Locate the cell with the specified text and output its [X, Y] center coordinate. 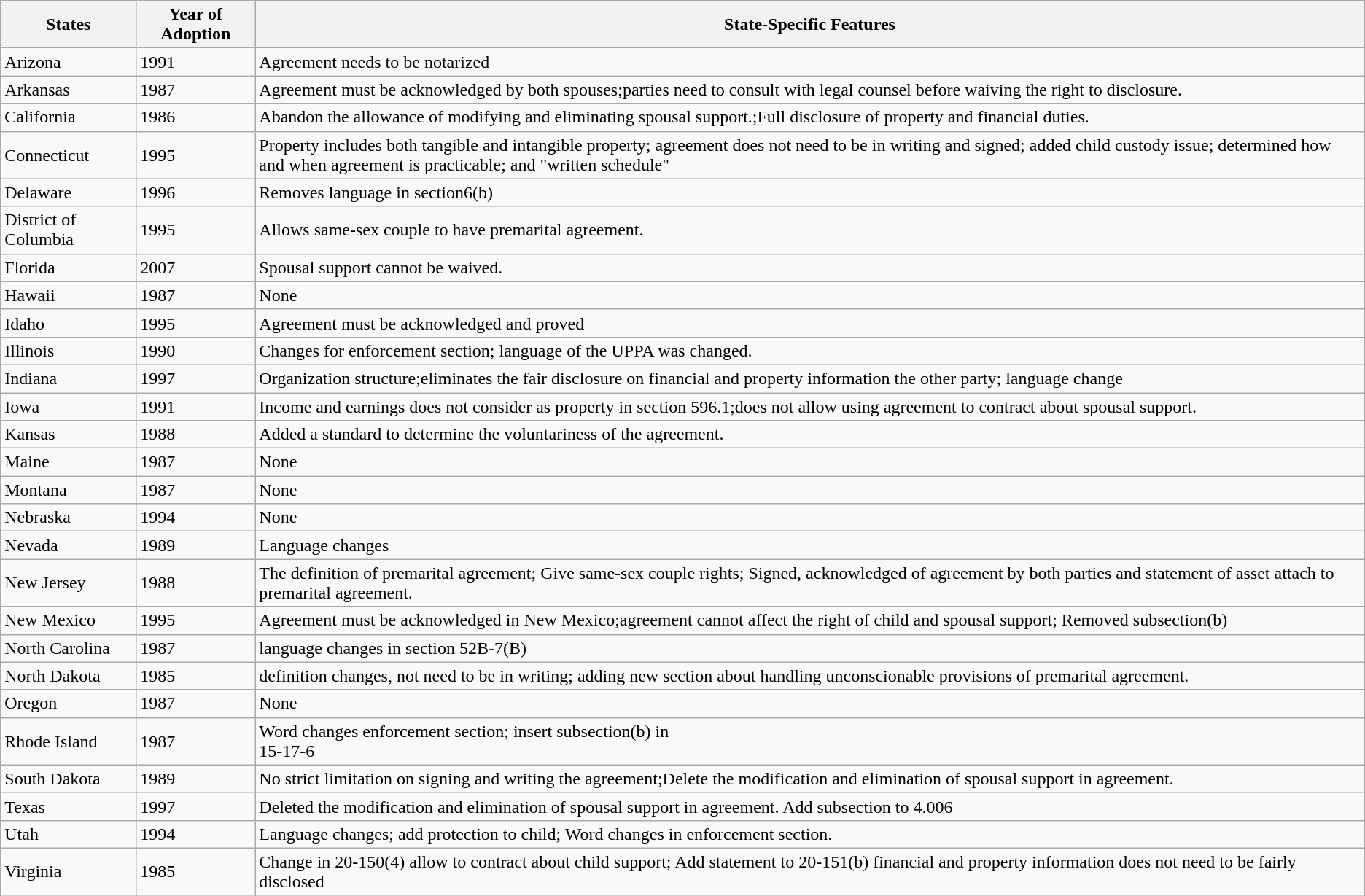
Delaware [69, 192]
Organization structure;eliminates the fair disclosure on financial and property information the other party; language change [809, 378]
Idaho [69, 323]
Agreement must be acknowledged in New Mexico;agreement cannot affect the right of child and spousal support; Removed subsection(b) [809, 620]
Arizona [69, 62]
1990 [195, 351]
2007 [195, 268]
Hawaii [69, 295]
State-Specific Features [809, 25]
Oregon [69, 704]
Changes for enforcement section; language of the UPPA was changed. [809, 351]
Added a standard to determine the voluntariness of the agreement. [809, 435]
Allows same-sex couple to have premarital agreement. [809, 230]
1986 [195, 117]
Income and earnings does not consider as property in section 596.1;does not allow using agreement to contract about spousal support. [809, 406]
Nevada [69, 545]
Year of Adoption [195, 25]
Maine [69, 462]
New Jersey [69, 583]
Kansas [69, 435]
Montana [69, 490]
New Mexico [69, 620]
language changes in section 52B-7(B) [809, 648]
California [69, 117]
Rhode Island [69, 741]
North Dakota [69, 676]
Language changes; add protection to child; Word changes in enforcement section. [809, 834]
Connecticut [69, 155]
Florida [69, 268]
Virginia [69, 872]
Arkansas [69, 90]
South Dakota [69, 779]
Word changes enforcement section; insert subsection(b) in15-17-6 [809, 741]
Iowa [69, 406]
Texas [69, 806]
Agreement needs to be notarized [809, 62]
definition changes, not need to be in writing; adding new section about handling unconscionable provisions of premarital agreement. [809, 676]
No strict limitation on signing and writing the agreement;Delete the modification and elimination of spousal support in agreement. [809, 779]
Language changes [809, 545]
1996 [195, 192]
Spousal support cannot be waived. [809, 268]
Agreement must be acknowledged and proved [809, 323]
Agreement must be acknowledged by both spouses;parties need to consult with legal counsel before waiving the right to disclosure. [809, 90]
Illinois [69, 351]
Deleted the modification and elimination of spousal support in agreement. Add subsection to 4.006 [809, 806]
Nebraska [69, 518]
North Carolina [69, 648]
District of Columbia [69, 230]
Abandon the allowance of modifying and eliminating spousal support.;Full disclosure of property and financial duties. [809, 117]
Indiana [69, 378]
States [69, 25]
Removes language in section6(b) [809, 192]
Utah [69, 834]
